Identify which cell holds the provided text, then report its (x, y) central coordinate. 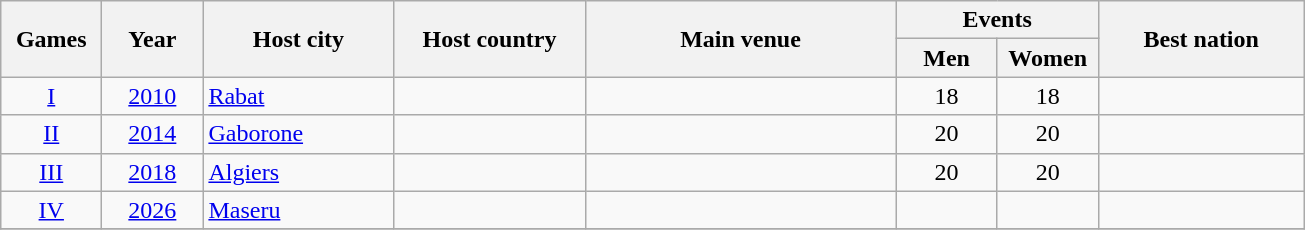
Host country (490, 39)
II (52, 134)
2026 (152, 210)
Games (52, 39)
Year (152, 39)
I (52, 96)
Algiers (298, 172)
Main venue (740, 39)
Rabat (298, 96)
Best nation (1201, 39)
Host city (298, 39)
2014 (152, 134)
2018 (152, 172)
III (52, 172)
Maseru (298, 210)
2010 (152, 96)
IV (52, 210)
Women (1048, 58)
Men (946, 58)
Events (997, 20)
Gaborone (298, 134)
